Search for the cell housing the specified text and yield its (X, Y) center coordinate. 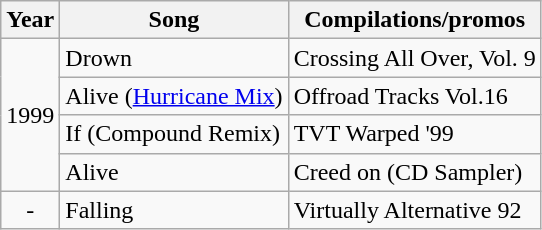
Falling (174, 210)
Alive (174, 172)
Virtually Alternative 92 (414, 210)
- (30, 210)
Alive (Hurricane Mix) (174, 96)
Drown (174, 58)
Song (174, 20)
Crossing All Over, Vol. 9 (414, 58)
Creed on (CD Sampler) (414, 172)
Offroad Tracks Vol.16 (414, 96)
Year (30, 20)
If (Compound Remix) (174, 134)
Compilations/promos (414, 20)
1999 (30, 115)
TVT Warped '99 (414, 134)
